From the cell containing the given text, extract its center point as (x, y) coordinate. 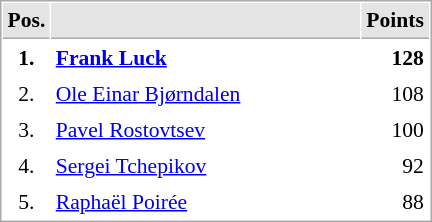
Frank Luck (206, 57)
Pos. (26, 21)
92 (396, 165)
128 (396, 57)
Points (396, 21)
100 (396, 129)
108 (396, 93)
Pavel Rostovtsev (206, 129)
4. (26, 165)
2. (26, 93)
5. (26, 201)
3. (26, 129)
Sergei Tchepikov (206, 165)
Raphaël Poirée (206, 201)
Ole Einar Bjørndalen (206, 93)
1. (26, 57)
88 (396, 201)
